Capture the cell that displays the provided text and extract its [x, y] central coordinate. 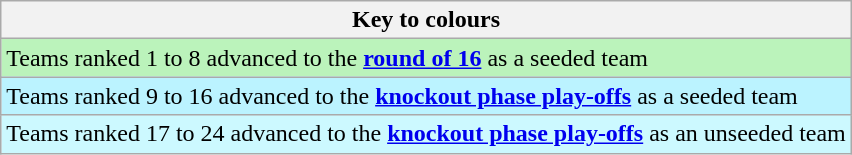
Teams ranked 17 to 24 advanced to the knockout phase play-offs as an unseeded team [426, 134]
Teams ranked 1 to 8 advanced to the round of 16 as a seeded team [426, 58]
Key to colours [426, 20]
Teams ranked 9 to 16 advanced to the knockout phase play-offs as a seeded team [426, 96]
